Locate the cell with the specified text and output its (x, y) center coordinate. 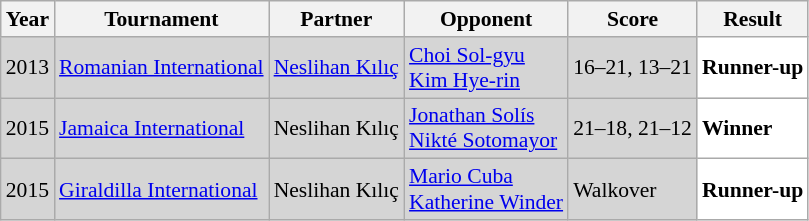
Mario Cuba Katherine Winder (486, 190)
Year (28, 19)
2013 (28, 68)
16–21, 13–21 (632, 68)
Walkover (632, 190)
Jamaica International (162, 128)
Result (752, 19)
Partner (336, 19)
Opponent (486, 19)
21–18, 21–12 (632, 128)
Score (632, 19)
Jonathan Solís Nikté Sotomayor (486, 128)
Giraldilla International (162, 190)
Choi Sol-gyu Kim Hye-rin (486, 68)
Romanian International (162, 68)
Tournament (162, 19)
Winner (752, 128)
